From the cell containing the given text, extract its center point as [x, y] coordinate. 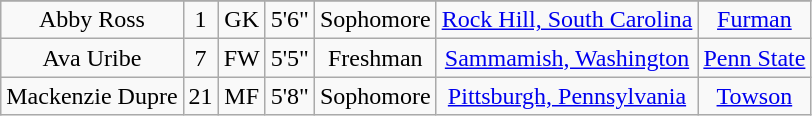
FW [242, 58]
Ava Uribe [92, 58]
Mackenzie Dupre [92, 96]
5'6" [290, 20]
Abby Ross [92, 20]
GK [242, 20]
Rock Hill, South Carolina [567, 20]
Sammamish, Washington [567, 58]
5'5" [290, 58]
MF [242, 96]
Furman [754, 20]
5'8" [290, 96]
1 [200, 20]
7 [200, 58]
Pittsburgh, Pennsylvania [567, 96]
21 [200, 96]
Freshman [375, 58]
Towson [754, 96]
Penn State [754, 58]
